Output the [X, Y] coordinate of the center of the cell containing the given text.  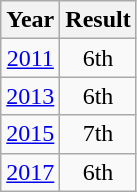
7th [98, 134]
Year [30, 20]
2011 [30, 58]
2015 [30, 134]
2013 [30, 96]
Result [98, 20]
2017 [30, 172]
